Find where the given text appears and provide that cell's center as [x, y] coordinate. 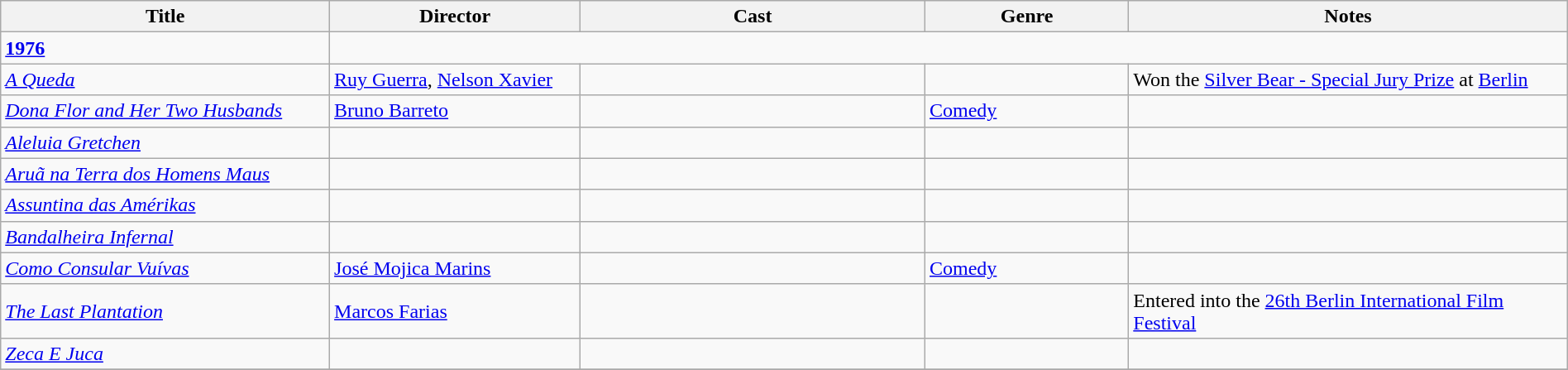
Bandalheira Infernal [165, 237]
Aruã na Terra dos Homens Maus [165, 174]
Cast [753, 17]
1976 [165, 48]
A Queda [165, 79]
Notes [1348, 17]
The Last Plantation [165, 311]
Title [165, 17]
Entered into the 26th Berlin International Film Festival [1348, 311]
Zeca E Juca [165, 353]
José Mojica Marins [455, 268]
Ruy Guerra, Nelson Xavier [455, 79]
Marcos Farias [455, 311]
Como Consular Vuívas [165, 268]
Dona Flor and Her Two Husbands [165, 111]
Director [455, 17]
Aleluia Gretchen [165, 142]
Bruno Barreto [455, 111]
Genre [1026, 17]
Assuntina das Amérikas [165, 205]
Won the Silver Bear - Special Jury Prize at Berlin [1348, 79]
